Pinpoint the cell where the given text exists, returning its [X, Y] midpoint coordinate. 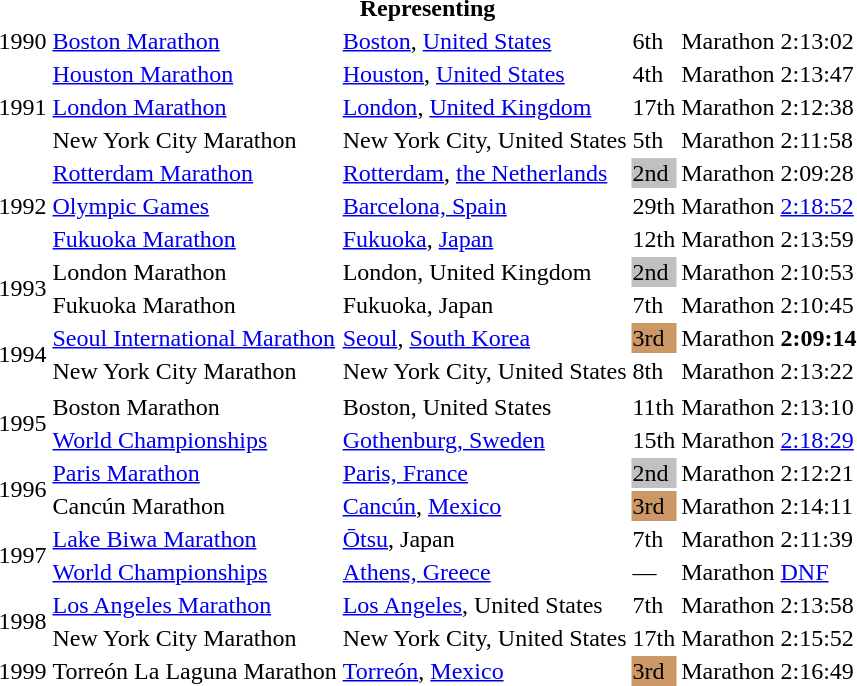
Torreón La Laguna Marathon [194, 671]
6th [654, 41]
Rotterdam Marathon [194, 173]
Lake Biwa Marathon [194, 539]
8th [654, 371]
Cancún, Mexico [484, 506]
Paris Marathon [194, 473]
Los Angeles Marathon [194, 605]
Seoul International Marathon [194, 338]
Ōtsu, Japan [484, 539]
Barcelona, Spain [484, 206]
Gothenburg, Sweden [484, 440]
— [654, 572]
Los Angeles, United States [484, 605]
5th [654, 140]
Cancún Marathon [194, 506]
Houston, United States [484, 74]
29th [654, 206]
Rotterdam, the Netherlands [484, 173]
Seoul, South Korea [484, 338]
Athens, Greece [484, 572]
15th [654, 440]
12th [654, 239]
Torreón, Mexico [484, 671]
11th [654, 407]
Houston Marathon [194, 74]
Olympic Games [194, 206]
4th [654, 74]
Paris, France [484, 473]
